Locate the cell with the specified text and output its [x, y] center coordinate. 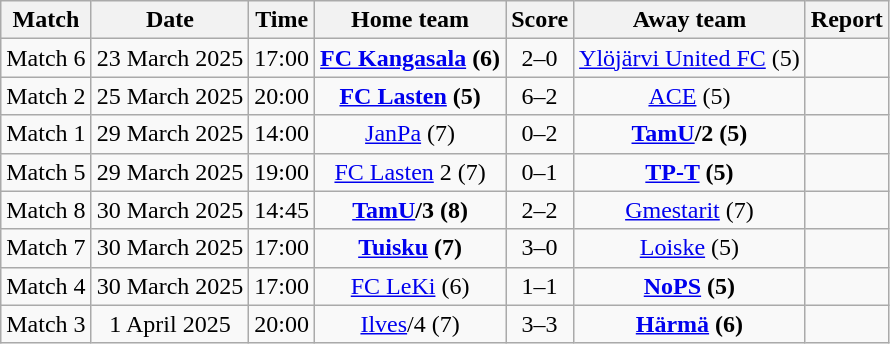
2–0 [540, 58]
Gmestarit (7) [690, 210]
0–2 [540, 134]
14:45 [282, 210]
6–2 [540, 96]
Away team [690, 20]
0–1 [540, 172]
JanPa (7) [410, 134]
Match 1 [46, 134]
Ilves/4 (7) [410, 324]
Loiske (5) [690, 248]
Match 8 [46, 210]
FC Lasten (5) [410, 96]
3–3 [540, 324]
Score [540, 20]
TamU/2 (5) [690, 134]
Match 6 [46, 58]
Match [46, 20]
25 March 2025 [170, 96]
TP-T (5) [690, 172]
ACE (5) [690, 96]
Time [282, 20]
Tuisku (7) [410, 248]
Date [170, 20]
Match 5 [46, 172]
1 April 2025 [170, 324]
TamU/3 (8) [410, 210]
14:00 [282, 134]
Match 2 [46, 96]
Match 7 [46, 248]
Match 3 [46, 324]
FC LeKi (6) [410, 286]
Home team [410, 20]
Härmä (6) [690, 324]
23 March 2025 [170, 58]
NoPS (5) [690, 286]
19:00 [282, 172]
Match 4 [46, 286]
FC Kangasala (6) [410, 58]
3–0 [540, 248]
2–2 [540, 210]
Report [846, 20]
1–1 [540, 286]
Ylöjärvi United FC (5) [690, 58]
FC Lasten 2 (7) [410, 172]
